Find where the given text appears and provide that cell's center as [x, y] coordinate. 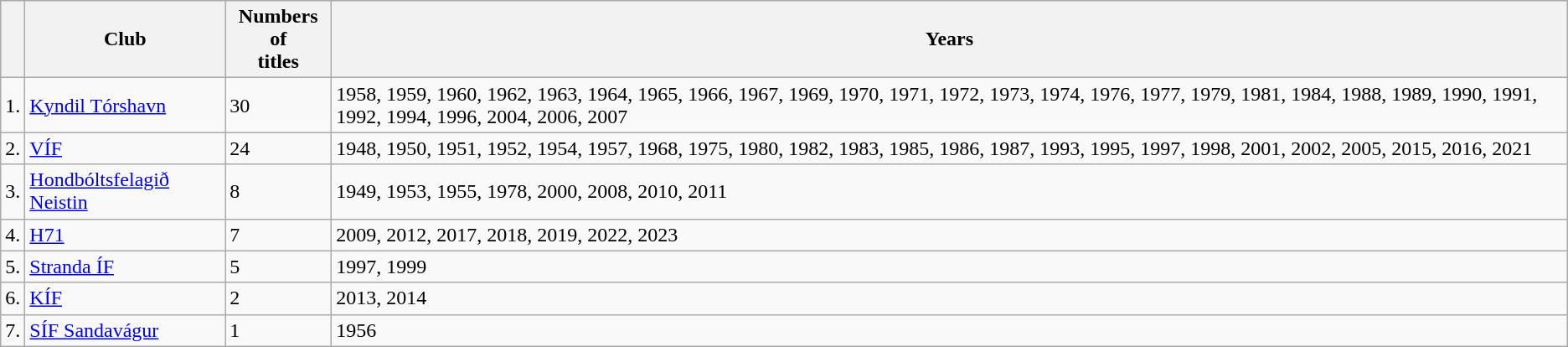
2 [278, 298]
4. [13, 235]
7 [278, 235]
2. [13, 148]
24 [278, 148]
VÍF [126, 148]
1948, 1950, 1951, 1952, 1954, 1957, 1968, 1975, 1980, 1982, 1983, 1985, 1986, 1987, 1993, 1995, 1997, 1998, 2001, 2002, 2005, 2015, 2016, 2021 [950, 148]
6. [13, 298]
1949, 1953, 1955, 1978, 2000, 2008, 2010, 2011 [950, 191]
Hondbóltsfelagið Neistin [126, 191]
8 [278, 191]
1. [13, 106]
3. [13, 191]
Numbers oftitles [278, 39]
Years [950, 39]
Kyndil Tórshavn [126, 106]
5 [278, 267]
1956 [950, 330]
2013, 2014 [950, 298]
SÍF Sandavágur [126, 330]
1997, 1999 [950, 267]
7. [13, 330]
Stranda ÍF [126, 267]
Club [126, 39]
KÍF [126, 298]
30 [278, 106]
1 [278, 330]
5. [13, 267]
2009, 2012, 2017, 2018, 2019, 2022, 2023 [950, 235]
H71 [126, 235]
